Provide the [x, y] coordinate of the cell's center where the given text is located.  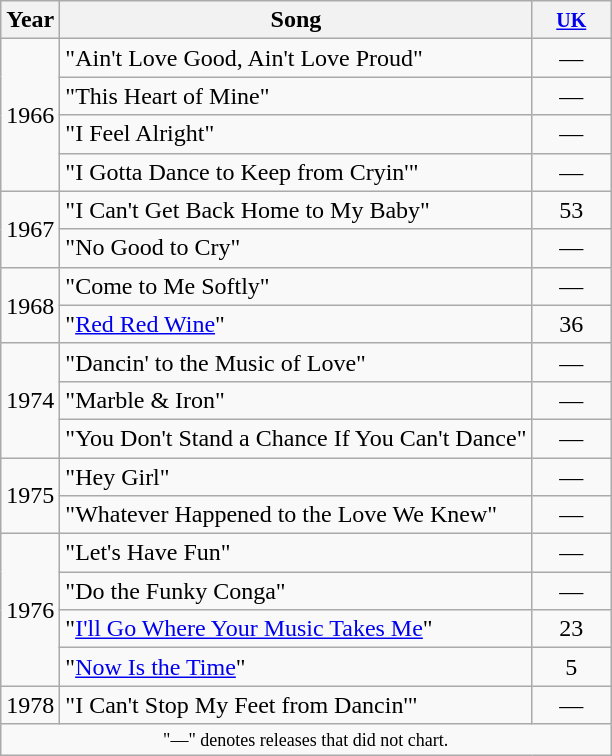
"Dancin' to the Music of Love" [296, 362]
"No Good to Cry" [296, 248]
"Ain't Love Good, Ain't Love Proud" [296, 58]
"—" denotes releases that did not chart. [306, 740]
"This Heart of Mine" [296, 96]
36 [572, 324]
23 [572, 629]
"I Gotta Dance to Keep from Cryin'" [296, 172]
UK [572, 20]
1978 [30, 705]
5 [572, 667]
"Whatever Happened to the Love We Knew" [296, 515]
"Now Is the Time" [296, 667]
1974 [30, 400]
1967 [30, 229]
Year [30, 20]
"Marble & Iron" [296, 400]
"I Can't Get Back Home to My Baby" [296, 210]
"Hey Girl" [296, 477]
1976 [30, 610]
"Let's Have Fun" [296, 553]
53 [572, 210]
"I Feel Alright" [296, 134]
"Come to Me Softly" [296, 286]
"You Don't Stand a Chance If You Can't Dance" [296, 438]
Song [296, 20]
1966 [30, 115]
"Do the Funky Conga" [296, 591]
1975 [30, 496]
"I'll Go Where Your Music Takes Me" [296, 629]
"I Can't Stop My Feet from Dancin'" [296, 705]
1968 [30, 305]
"Red Red Wine" [296, 324]
